Extract the (X, Y) coordinate from the center of the cell holding the provided text.  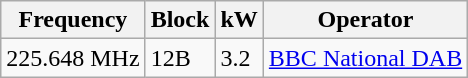
Operator (365, 20)
225.648 MHz (73, 58)
Frequency (73, 20)
3.2 (239, 58)
Block (180, 20)
BBC National DAB (365, 58)
12B (180, 58)
kW (239, 20)
